Determine the (X, Y) coordinate at the center of the cell enclosing the given text.  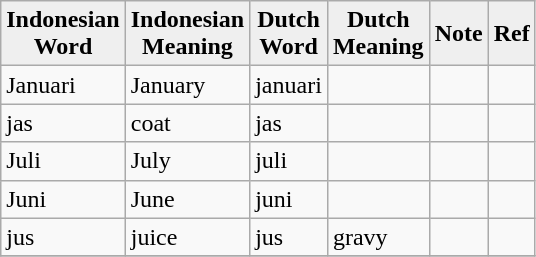
juice (187, 237)
Juni (63, 199)
Indonesian Word (63, 34)
januari (289, 85)
Dutch Word (289, 34)
Note (458, 34)
June (187, 199)
Ref (512, 34)
July (187, 161)
Juli (63, 161)
gravy (378, 237)
juni (289, 199)
Januari (63, 85)
coat (187, 123)
January (187, 85)
Indonesian Meaning (187, 34)
Dutch Meaning (378, 34)
juli (289, 161)
